Find where the given text appears and provide that cell's center as [X, Y] coordinate. 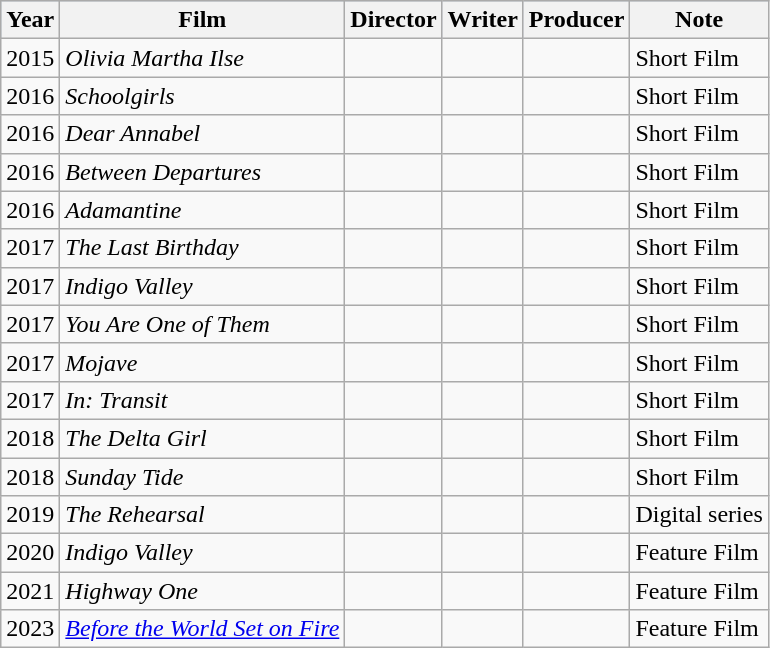
Digital series [699, 515]
Producer [576, 20]
The Rehearsal [202, 515]
Before the World Set on Fire [202, 629]
2020 [30, 553]
The Delta Girl [202, 438]
Year [30, 20]
2019 [30, 515]
Adamantine [202, 210]
Mojave [202, 362]
Olivia Martha Ilse [202, 58]
2021 [30, 591]
2015 [30, 58]
Dear Annabel [202, 134]
Between Departures [202, 172]
Note [699, 20]
Film [202, 20]
Writer [482, 20]
You Are One of Them [202, 324]
2023 [30, 629]
Sunday Tide [202, 477]
Director [394, 20]
Highway One [202, 591]
In: Transit [202, 400]
Schoolgirls [202, 96]
The Last Birthday [202, 248]
